Capture the cell that displays the provided text and extract its [x, y] central coordinate. 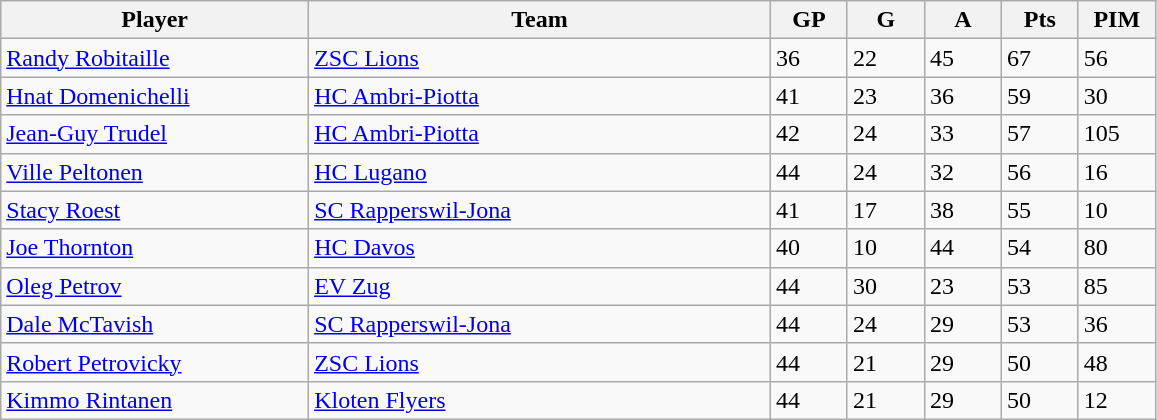
Kloten Flyers [540, 400]
Randy Robitaille [155, 58]
Player [155, 20]
G [886, 20]
33 [962, 134]
59 [1040, 96]
Oleg Petrov [155, 286]
Dale McTavish [155, 324]
40 [808, 248]
Robert Petrovicky [155, 362]
32 [962, 172]
105 [1116, 134]
HC Lugano [540, 172]
Pts [1040, 20]
45 [962, 58]
48 [1116, 362]
Kimmo Rintanen [155, 400]
PIM [1116, 20]
85 [1116, 286]
GP [808, 20]
HC Davos [540, 248]
67 [1040, 58]
Jean-Guy Trudel [155, 134]
16 [1116, 172]
57 [1040, 134]
Joe Thornton [155, 248]
54 [1040, 248]
55 [1040, 210]
Stacy Roest [155, 210]
38 [962, 210]
22 [886, 58]
A [962, 20]
EV Zug [540, 286]
80 [1116, 248]
17 [886, 210]
42 [808, 134]
12 [1116, 400]
Ville Peltonen [155, 172]
Hnat Domenichelli [155, 96]
Team [540, 20]
